Find where the given text appears and provide that cell's center as [x, y] coordinate. 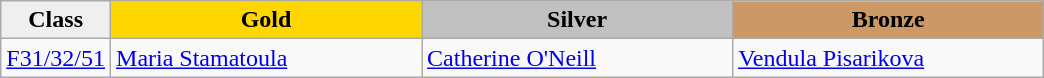
Maria Stamatoula [266, 58]
Class [56, 20]
Catherine O'Neill [578, 58]
Silver [578, 20]
Gold [266, 20]
Vendula Pisarikova [888, 58]
Bronze [888, 20]
F31/32/51 [56, 58]
